Locate the cell with the specified text and output its [x, y] center coordinate. 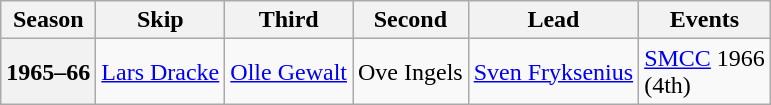
Second [410, 20]
Skip [160, 20]
Lars Dracke [160, 72]
Sven Fryksenius [553, 72]
Season [48, 20]
Lead [553, 20]
Events [705, 20]
Third [289, 20]
Ove Ingels [410, 72]
1965–66 [48, 72]
Olle Gewalt [289, 72]
SMCC 1966 (4th) [705, 72]
